From the cell containing the given text, extract its center point as [X, Y] coordinate. 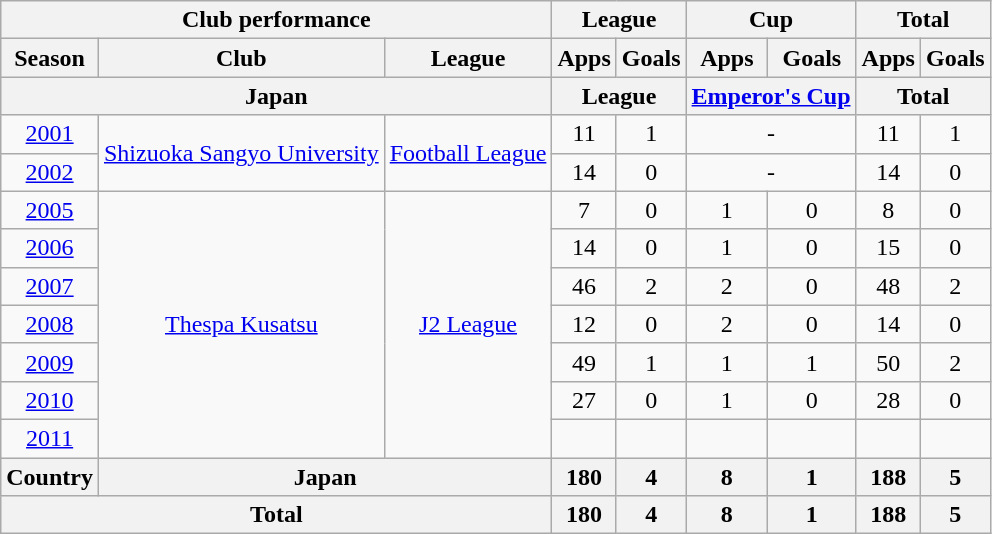
Country [50, 477]
2009 [50, 362]
2001 [50, 134]
J2 League [468, 324]
Football League [468, 153]
12 [584, 324]
Cup [771, 20]
Emperor's Cup [771, 96]
Club [241, 58]
2010 [50, 400]
50 [888, 362]
28 [888, 400]
Club performance [276, 20]
2008 [50, 324]
2011 [50, 438]
2002 [50, 172]
46 [584, 286]
48 [888, 286]
2007 [50, 286]
Thespa Kusatsu [241, 324]
7 [584, 210]
Season [50, 58]
27 [584, 400]
2005 [50, 210]
15 [888, 248]
49 [584, 362]
2006 [50, 248]
Shizuoka Sangyo University [241, 153]
